Locate the cell with the specified text and output its [X, Y] center coordinate. 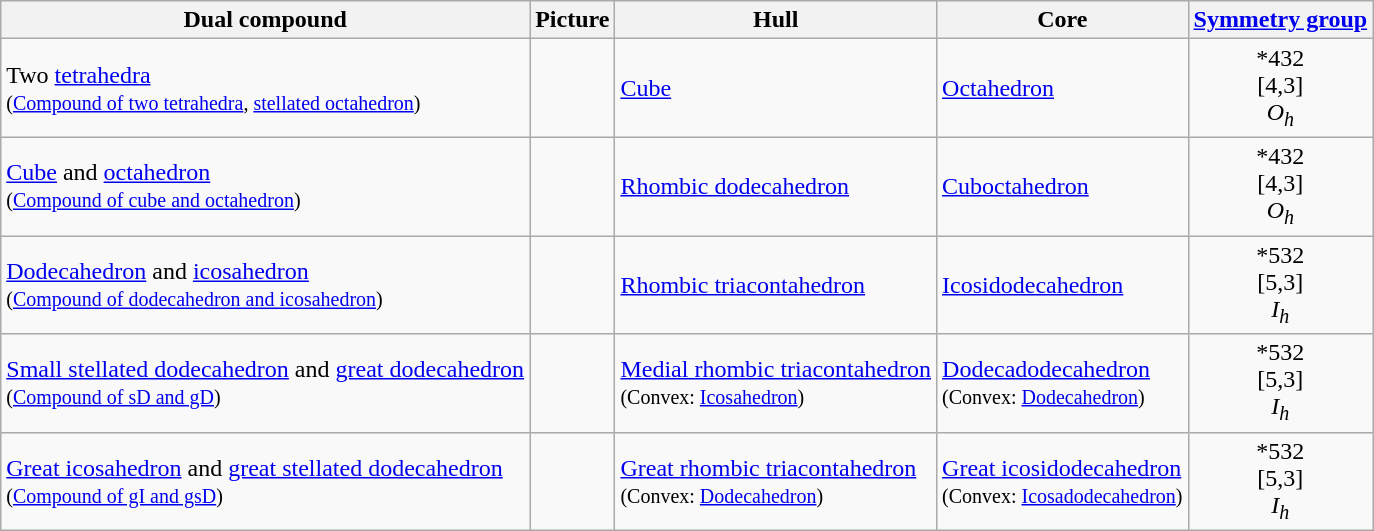
Icosidodecahedron [1062, 285]
Hull [776, 20]
Great rhombic triacontahedron(Convex: Dodecahedron) [776, 481]
Rhombic dodecahedron [776, 186]
Great icosahedron and great stellated dodecahedron(Compound of gI and gsD) [266, 481]
Core [1062, 20]
Great icosidodecahedron(Convex: Icosadodecahedron) [1062, 481]
Rhombic triacontahedron [776, 285]
Medial rhombic triacontahedron(Convex: Icosahedron) [776, 383]
Two tetrahedra(Compound of two tetrahedra, stellated octahedron) [266, 88]
Cuboctahedron [1062, 186]
Symmetry group [1280, 20]
Dual compound [266, 20]
Small stellated dodecahedron and great dodecahedron(Compound of sD and gD) [266, 383]
Dodecadodecahedron(Convex: Dodecahedron) [1062, 383]
Picture [572, 20]
Cube and octahedron(Compound of cube and octahedron) [266, 186]
Cube [776, 88]
Dodecahedron and icosahedron(Compound of dodecahedron and icosahedron) [266, 285]
Octahedron [1062, 88]
